Provide the (X, Y) coordinate of the cell's center where the given text is located.  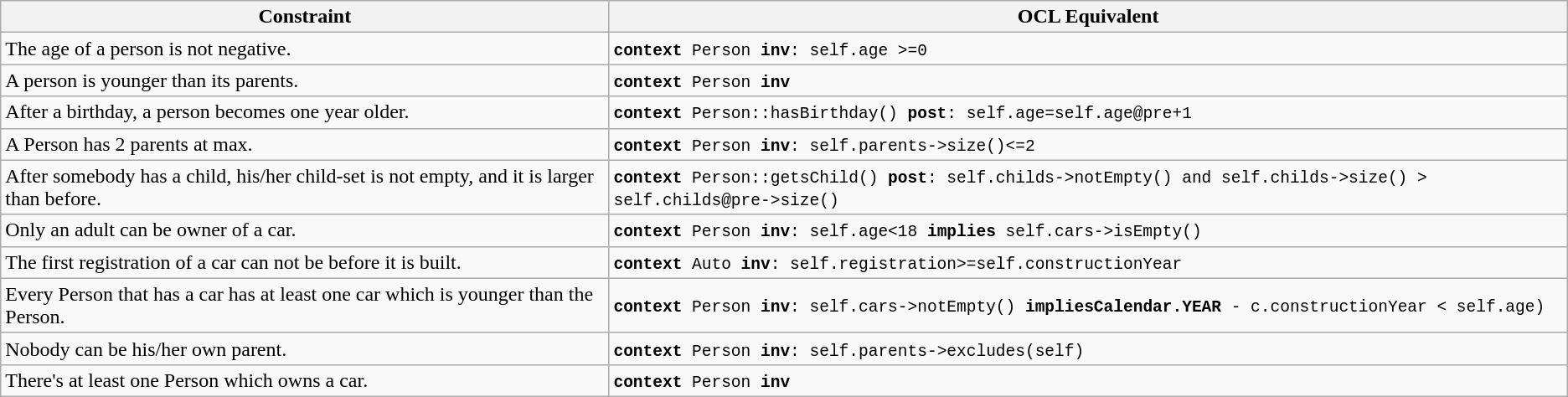
context Person::getsChild() post: self.childs->notEmpty() and self.childs->size() > self.childs@pre->size() (1088, 188)
The first registration of a car can not be before it is built. (305, 262)
After a birthday, a person becomes one year older. (305, 112)
context Person inv: self.parents->size()<=2 (1088, 144)
context Person::hasBirthday() post: self.age=self.age@pre+1 (1088, 112)
Constraint (305, 17)
context Person inv: self.age >=0 (1088, 49)
context Auto inv: self.registration>=self.constructionYear (1088, 262)
OCL Equivalent (1088, 17)
A person is younger than its parents. (305, 80)
A Person has 2 parents at max. (305, 144)
context Person inv: self.age<18 implies self.cars->isEmpty() (1088, 230)
Only an adult can be owner of a car. (305, 230)
There's at least one Person which owns a car. (305, 380)
The age of a person is not negative. (305, 49)
context Person inv: self.cars->notEmpty() impliesCalendar.YEAR - c.constructionYear < self.age) (1088, 305)
Every Person that has a car has at least one car which is younger than the Person. (305, 305)
Nobody can be his/her own parent. (305, 348)
context Person inv: self.parents->excludes(self) (1088, 348)
After somebody has a child, his/her child-set is not empty, and it is larger than before. (305, 188)
